Determine the [X, Y] coordinate at the center of the cell enclosing the given text.  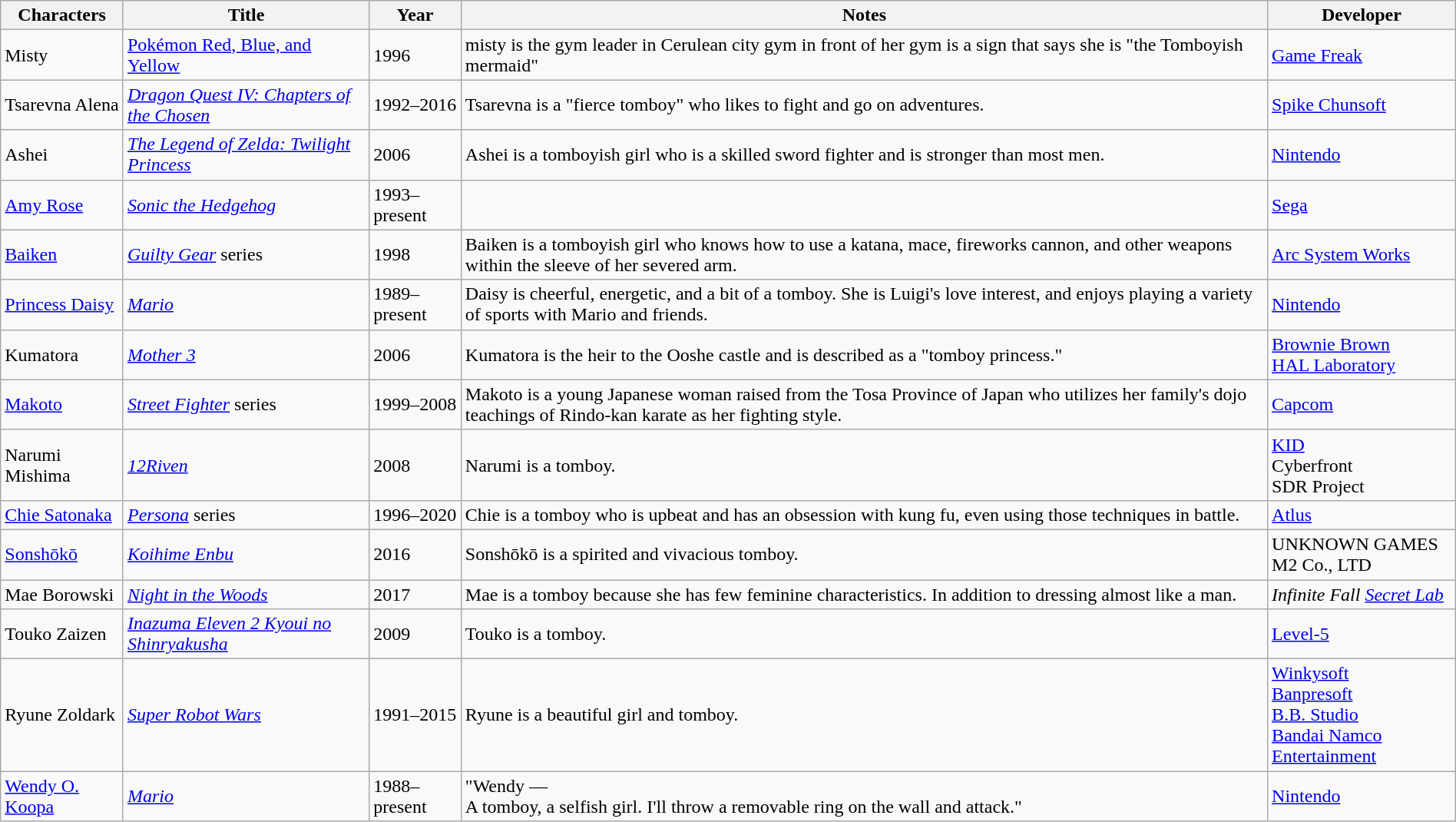
Mother 3 [246, 355]
Street Fighter series [246, 404]
Night in the Woods [246, 594]
2009 [415, 635]
Wendy O. Koopa [62, 796]
Kumatora is the heir to the Ooshe castle and is described as a "tomboy princess." [864, 355]
Arc System Works [1362, 255]
1999–2008 [415, 404]
Title [246, 15]
Makoto [62, 404]
KID Cyberfront SDR Project [1362, 465]
2016 [415, 555]
Mae Borowski [62, 594]
Dragon Quest IV: Chapters of the Chosen [246, 104]
Sonshōkō is a spirited and vivacious tomboy. [864, 555]
Infinite Fall Secret Lab [1362, 594]
Capcom [1362, 404]
1992–2016 [415, 104]
Misty [62, 55]
Koihime Enbu [246, 555]
2017 [415, 594]
Inazuma Eleven 2 Kyoui no Shinryakusha [246, 635]
Winkysoft Banpresoft B.B. Studio Bandai Namco Entertainment [1362, 715]
Characters [62, 15]
Year [415, 15]
Guilty Gear series [246, 255]
Amy Rose [62, 204]
Tsarevna Alena [62, 104]
Developer [1362, 15]
Touko Zaizen [62, 635]
Spike Chunsoft [1362, 104]
The Legend of Zelda: Twilight Princess [246, 155]
Ashei [62, 155]
Kumatora [62, 355]
Touko is a tomboy. [864, 635]
misty is the gym leader in Cerulean city gym in front of her gym is a sign that says she is "the Tomboyish mermaid" [864, 55]
1996 [415, 55]
Ashei is a tomboyish girl who is a skilled sword fighter and is stronger than most men. [864, 155]
1989–present [415, 304]
Chie is a tomboy who is upbeat and has an obsession with kung fu, even using those techniques in battle. [864, 515]
2008 [415, 465]
Game Freak [1362, 55]
UNKNOWN GAMES M2 Co., LTD [1362, 555]
Princess Daisy [62, 304]
Mae is a tomboy because she has few feminine characteristics. In addition to dressing almost like a man. [864, 594]
Notes [864, 15]
1996–2020 [415, 515]
1988–present [415, 796]
Pokémon Red, Blue, and Yellow [246, 55]
Daisy is cheerful, energetic, and a bit of a tomboy. She is Luigi's love interest, and enjoys playing a variety of sports with Mario and friends. [864, 304]
Tsarevna is a "fierce tomboy" who likes to fight and go on adventures. [864, 104]
"Wendy —A tomboy, a selfish girl. I'll throw a removable ring on the wall and attack." [864, 796]
1991–2015 [415, 715]
Ryune Zoldark [62, 715]
Baiken [62, 255]
Sonshōkō [62, 555]
Super Robot Wars [246, 715]
Persona series [246, 515]
Brownie Brown HAL Laboratory [1362, 355]
Level-5 [1362, 635]
Atlus [1362, 515]
1998 [415, 255]
Narumi is a tomboy. [864, 465]
Ryune is a beautiful girl and tomboy. [864, 715]
Sonic the Hedgehog [246, 204]
12Riven [246, 465]
Narumi Mishima [62, 465]
Sega [1362, 204]
Baiken is a tomboyish girl who knows how to use a katana, mace, fireworks cannon, and other weapons within the sleeve of her severed arm. [864, 255]
Chie Satonaka [62, 515]
1993–present [415, 204]
